Capture the cell that displays the provided text and extract its (X, Y) central coordinate. 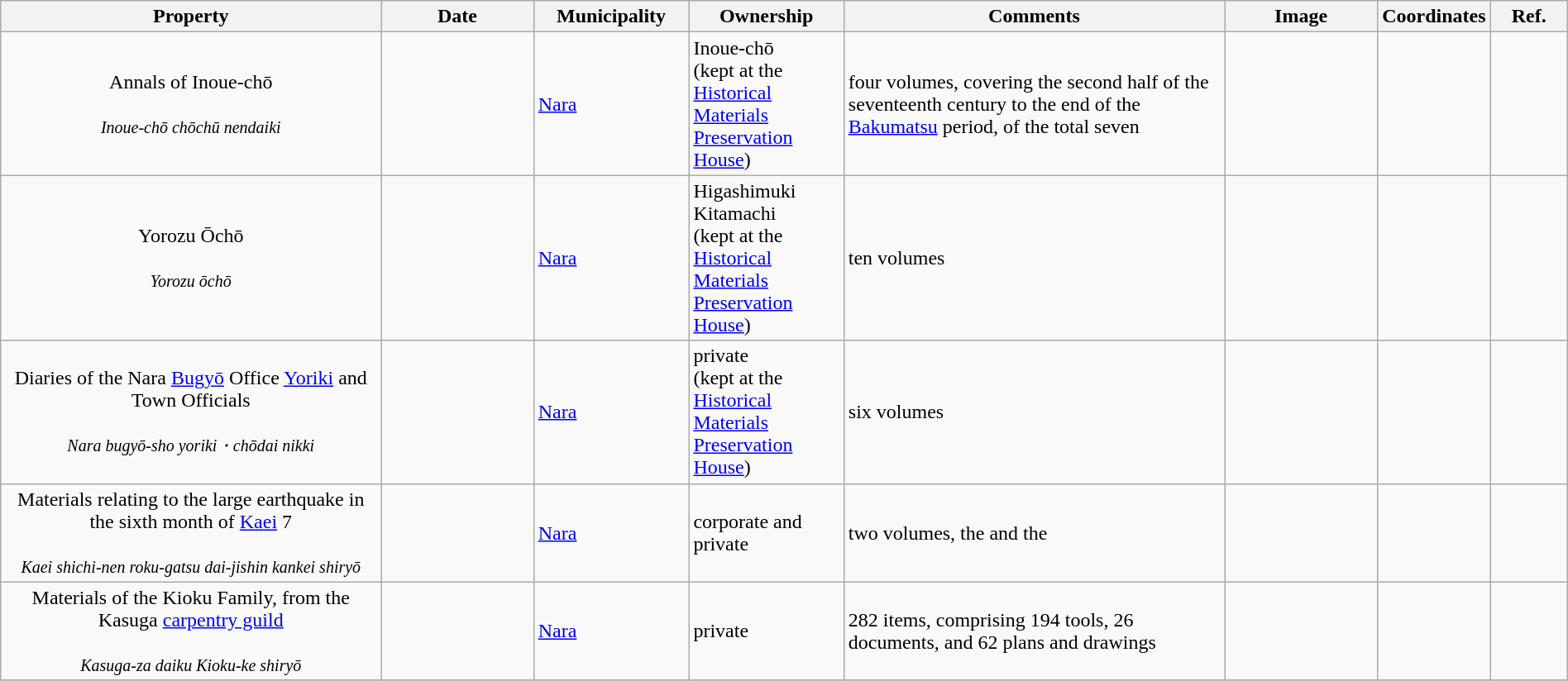
Ownership (766, 17)
Coordinates (1434, 17)
private(kept at the Historical Materials Preservation House) (766, 412)
ten volumes (1034, 258)
Ref. (1528, 17)
282 items, comprising 194 tools, 26 documents, and 62 plans and drawings (1034, 631)
two volumes, the and the (1034, 532)
Image (1302, 17)
Annals of Inoue-chōInoue-chō chōchū nendaiki (191, 104)
private (766, 631)
Property (191, 17)
Date (457, 17)
Materials relating to the large earthquake in the sixth month of Kaei 7Kaei shichi-nen roku-gatsu dai-jishin kankei shiryō (191, 532)
Yorozu ŌchōYorozu ōchō (191, 258)
corporate and private (766, 532)
Inoue-chō(kept at the Historical Materials Preservation House) (766, 104)
Diaries of the Nara Bugyō Office Yoriki and Town OfficialsNara bugyō-sho yoriki・chōdai nikki (191, 412)
Materials of the Kioku Family, from the Kasuga carpentry guildKasuga-za daiku Kioku-ke shiryō (191, 631)
Higashimuki Kitamachi(kept at the Historical Materials Preservation House) (766, 258)
six volumes (1034, 412)
Municipality (611, 17)
four volumes, covering the second half of the seventeenth century to the end of the Bakumatsu period, of the total seven (1034, 104)
Comments (1034, 17)
